Locate the cell with the specified text and output its [x, y] center coordinate. 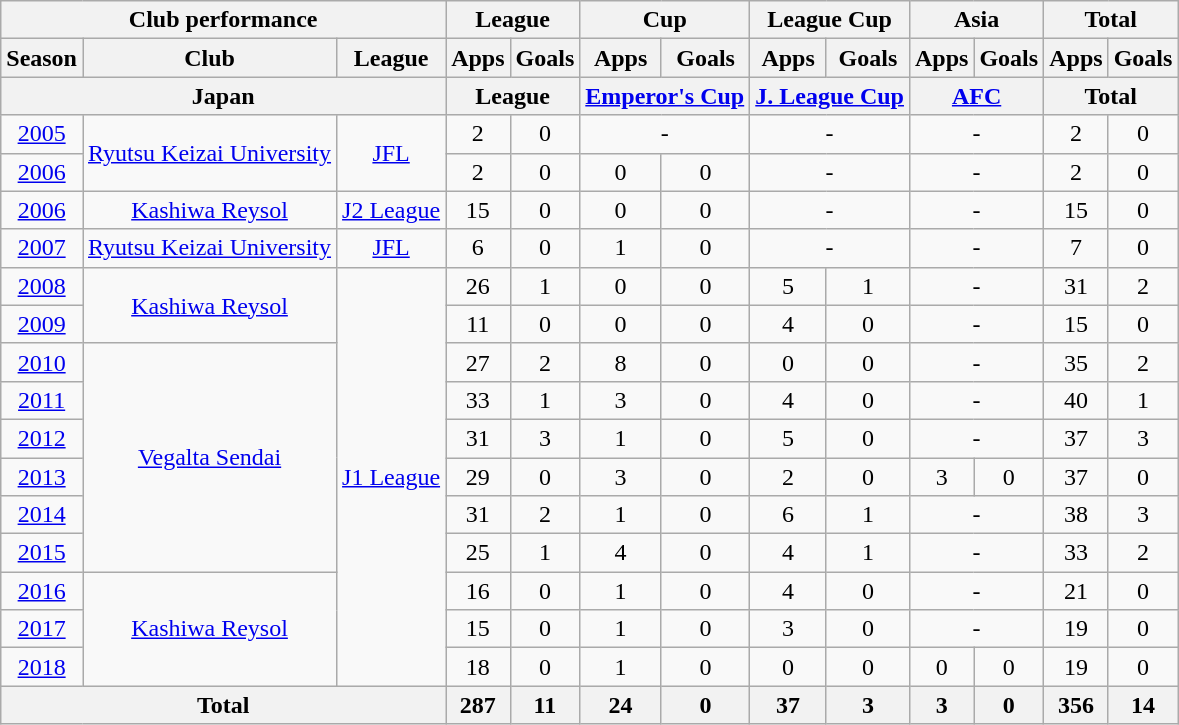
7 [1076, 248]
29 [478, 477]
Club performance [224, 20]
24 [621, 705]
J. League Cup [830, 96]
Japan [224, 96]
Asia [976, 20]
2011 [42, 400]
2016 [42, 591]
356 [1076, 705]
25 [478, 553]
2007 [42, 248]
16 [478, 591]
2017 [42, 629]
21 [1076, 591]
Emperor's Cup [665, 96]
League Cup [830, 20]
Season [42, 58]
2010 [42, 362]
Cup [665, 20]
2009 [42, 324]
2013 [42, 477]
2015 [42, 553]
14 [1143, 705]
2014 [42, 515]
38 [1076, 515]
Club [209, 58]
2012 [42, 438]
2018 [42, 667]
26 [478, 286]
8 [621, 362]
27 [478, 362]
2005 [42, 134]
35 [1076, 362]
40 [1076, 400]
2008 [42, 286]
J1 League [392, 476]
Vegalta Sendai [209, 457]
AFC [976, 96]
287 [478, 705]
18 [478, 667]
J2 League [392, 210]
